Return the [X, Y] coordinate for the center point of the cell that contains the specified text.  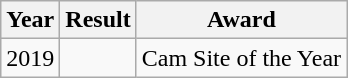
Year [30, 20]
Сam Site of the Year [241, 58]
2019 [30, 58]
Award [241, 20]
Result [98, 20]
